Search for the cell housing the specified text and yield its (x, y) center coordinate. 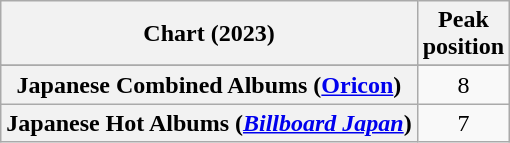
Peakposition (463, 34)
Japanese Combined Albums (Oricon) (209, 85)
Chart (2023) (209, 34)
8 (463, 85)
7 (463, 123)
Japanese Hot Albums (Billboard Japan) (209, 123)
